Return (x, y) of the center of cell containing provided text 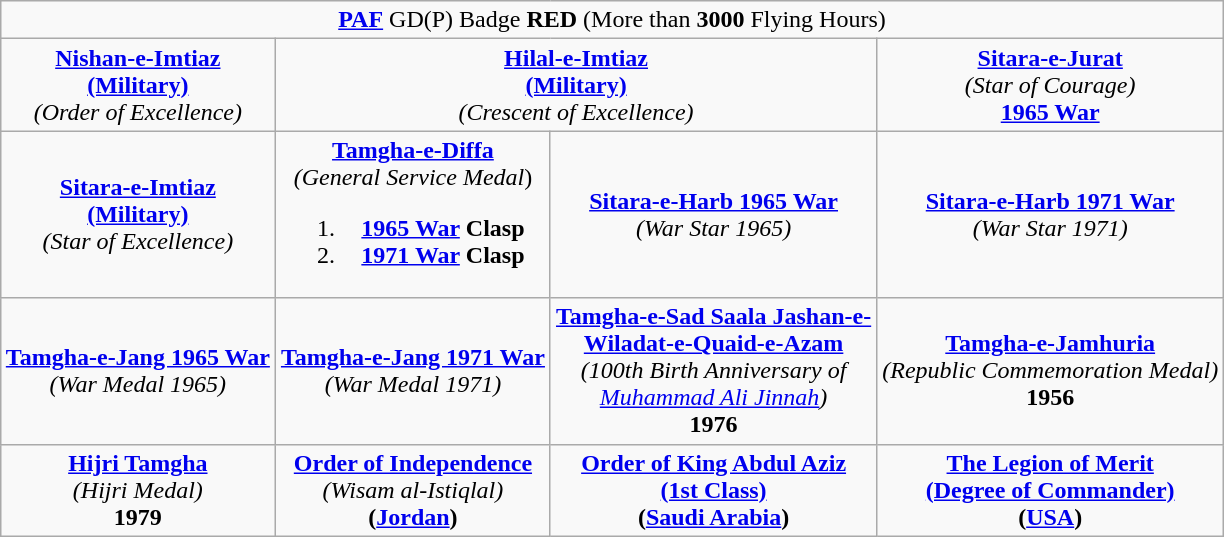
Sitara-e-Harb 1965 War(War Star 1965) (713, 214)
The Legion of Merit(Degree of Commander)(USA) (1050, 490)
Nishan-e-Imtiaz(Military)(Order of Excellence) (138, 85)
Tamgha-e-Sad Saala Jashan-e-Wiladat-e-Quaid-e-Azam(100th Birth Anniversary ofMuhammad Ali Jinnah)1976 (713, 371)
Sitara-e-Imtiaz(Military)(Star of Excellence) (138, 214)
Sitara-e-Jurat(Star of Courage)1965 War (1050, 85)
Order of Independence(Wisam al-Istiqlal)(Jordan) (412, 490)
Tamgha-e-Diffa(General Service Medal)1965 War Clasp1971 War Clasp (412, 214)
Tamgha-e-Jamhuria(Republic Commemoration Medal)1956 (1050, 371)
Hilal-e-Imtiaz(Military)(Crescent of Excellence) (576, 85)
Order of King Abdul Aziz(1st Class)(Saudi Arabia) (713, 490)
Hijri Tamgha(Hijri Medal)1979 (138, 490)
Sitara-e-Harb 1971 War(War Star 1971) (1050, 214)
Tamgha-e-Jang 1965 War(War Medal 1965) (138, 371)
Tamgha-e-Jang 1971 War(War Medal 1971) (412, 371)
PAF GD(P) Badge RED (More than 3000 Flying Hours) (612, 20)
